Extract the [x, y] coordinate from the center of the cell holding the provided text.  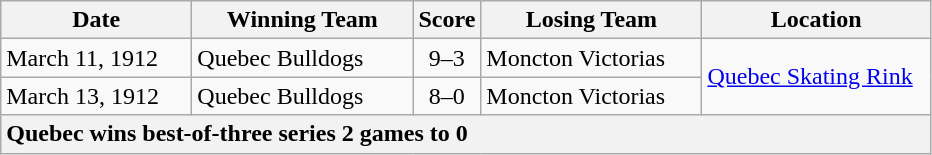
9–3 [447, 58]
March 11, 1912 [96, 58]
Quebec Skating Rink [816, 77]
8–0 [447, 96]
Losing Team [592, 20]
Winning Team [302, 20]
Score [447, 20]
Quebec wins best-of-three series 2 games to 0 [466, 134]
Location [816, 20]
Date [96, 20]
March 13, 1912 [96, 96]
